Output the (x, y) coordinate of the center of the cell containing the given text.  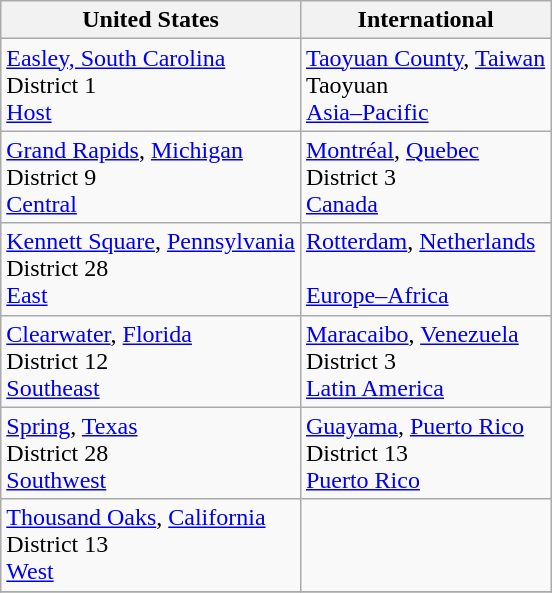
International (425, 20)
Clearwater, FloridaDistrict 12Southeast (151, 361)
Taoyuan County, TaiwanTaoyuanAsia–Pacific (425, 85)
Spring, TexasDistrict 28Southwest (151, 453)
Maracaibo, VenezuelaDistrict 3Latin America (425, 361)
Montréal, QuebecDistrict 3Canada (425, 177)
Thousand Oaks, CaliforniaDistrict 13West (151, 545)
Rotterdam, NetherlandsEurope–Africa (425, 269)
Guayama, Puerto RicoDistrict 13Puerto Rico (425, 453)
Easley, South CarolinaDistrict 1Host (151, 85)
United States (151, 20)
Grand Rapids, MichiganDistrict 9Central (151, 177)
Kennett Square, PennsylvaniaDistrict 28East (151, 269)
